Capture the cell that displays the provided text and extract its (x, y) central coordinate. 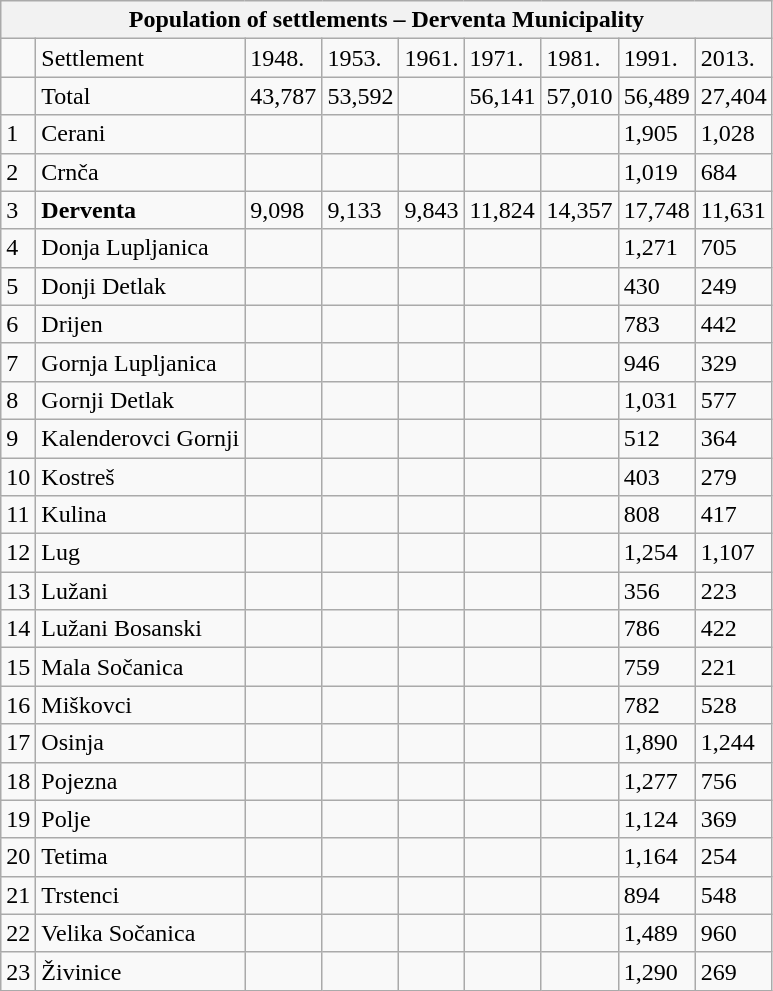
1953. (360, 58)
8 (18, 400)
329 (734, 362)
7 (18, 362)
783 (656, 324)
548 (734, 895)
Drijen (140, 324)
254 (734, 857)
Osinja (140, 743)
12 (18, 553)
1961. (432, 58)
Živinice (140, 971)
221 (734, 667)
17 (18, 743)
782 (656, 705)
279 (734, 477)
2013. (734, 58)
10 (18, 477)
Settlement (140, 58)
56,489 (656, 96)
1971. (502, 58)
369 (734, 819)
417 (734, 515)
1,277 (656, 781)
Polje (140, 819)
1,254 (656, 553)
Lug (140, 553)
1,107 (734, 553)
1981. (580, 58)
808 (656, 515)
786 (656, 629)
1,028 (734, 134)
430 (656, 286)
364 (734, 438)
16 (18, 705)
Donji Detlak (140, 286)
57,010 (580, 96)
9 (18, 438)
1,890 (656, 743)
Cerani (140, 134)
269 (734, 971)
9,133 (360, 210)
Velika Sočanica (140, 933)
Kalenderovci Gornji (140, 438)
Miškovci (140, 705)
1,271 (656, 248)
249 (734, 286)
17,748 (656, 210)
Derventa (140, 210)
21 (18, 895)
18 (18, 781)
11 (18, 515)
20 (18, 857)
43,787 (284, 96)
577 (734, 400)
Gornja Lupljanica (140, 362)
Lužani Bosanski (140, 629)
13 (18, 591)
Donja Lupljanica (140, 248)
27,404 (734, 96)
22 (18, 933)
14,357 (580, 210)
528 (734, 705)
1991. (656, 58)
Crnča (140, 172)
223 (734, 591)
403 (656, 477)
Kulina (140, 515)
Trstenci (140, 895)
56,141 (502, 96)
1,290 (656, 971)
356 (656, 591)
Total (140, 96)
1,489 (656, 933)
5 (18, 286)
Pojezna (140, 781)
1,244 (734, 743)
9,843 (432, 210)
Lužani (140, 591)
11,824 (502, 210)
4 (18, 248)
19 (18, 819)
15 (18, 667)
Kostreš (140, 477)
759 (656, 667)
512 (656, 438)
705 (734, 248)
Mala Sočanica (140, 667)
14 (18, 629)
442 (734, 324)
Population of settlements – Derventa Municipality (386, 20)
422 (734, 629)
53,592 (360, 96)
11,631 (734, 210)
684 (734, 172)
1,124 (656, 819)
960 (734, 933)
3 (18, 210)
23 (18, 971)
6 (18, 324)
Tetima (140, 857)
1,164 (656, 857)
1,905 (656, 134)
756 (734, 781)
9,098 (284, 210)
1,031 (656, 400)
1948. (284, 58)
2 (18, 172)
1 (18, 134)
Gornji Detlak (140, 400)
894 (656, 895)
1,019 (656, 172)
946 (656, 362)
